Extract the (X, Y) coordinate from the center of the cell holding the provided text.  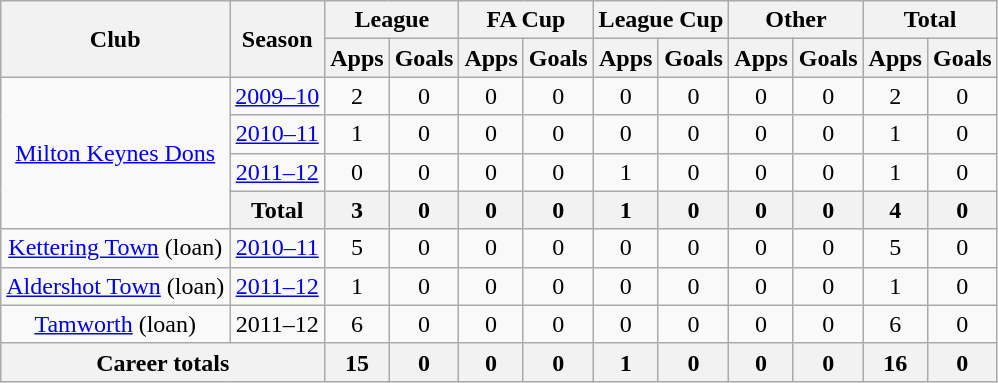
Kettering Town (loan) (116, 248)
15 (357, 362)
Milton Keynes Dons (116, 153)
League (392, 20)
Tamworth (loan) (116, 324)
16 (895, 362)
Other (796, 20)
Aldershot Town (loan) (116, 286)
Club (116, 39)
Career totals (163, 362)
FA Cup (526, 20)
Season (278, 39)
3 (357, 210)
League Cup (661, 20)
2009–10 (278, 96)
4 (895, 210)
